Find where the given text appears and provide that cell's center as [X, Y] coordinate. 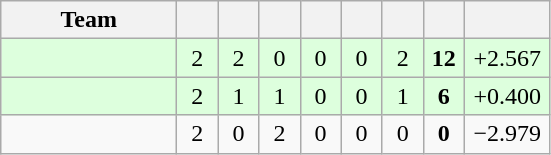
+0.400 [507, 96]
−2.979 [507, 134]
Team [89, 20]
+2.567 [507, 58]
6 [444, 96]
12 [444, 58]
